For the text-containing cell, return its midpoint in (X, Y) coordinate format. 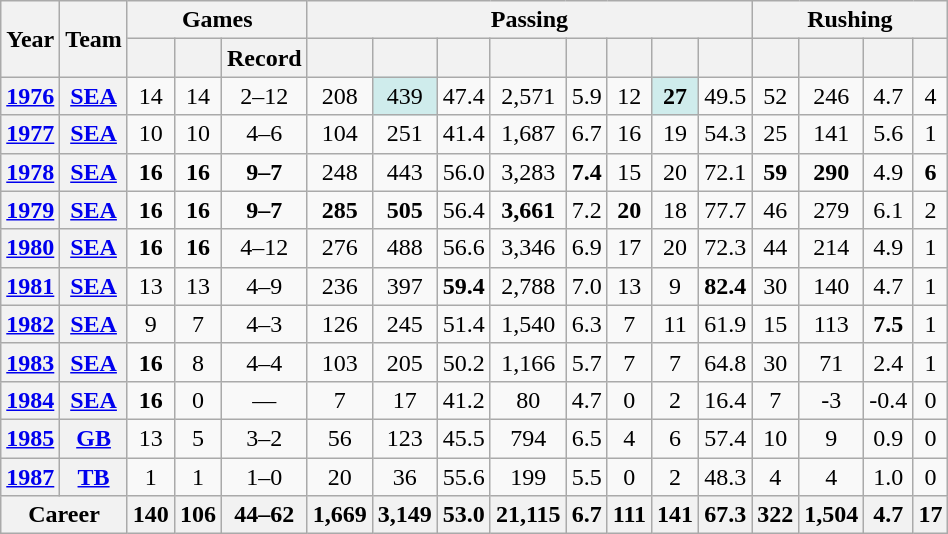
21,115 (528, 515)
— (264, 400)
322 (776, 515)
Passing (530, 20)
1981 (30, 286)
TB (94, 477)
113 (832, 324)
16.4 (726, 400)
Games (217, 20)
2,571 (528, 96)
104 (340, 134)
4–6 (264, 134)
1982 (30, 324)
1,669 (340, 515)
55.6 (464, 477)
-0.4 (888, 400)
80 (528, 400)
397 (404, 286)
Record (264, 58)
111 (629, 515)
248 (340, 172)
41.2 (464, 400)
67.3 (726, 515)
51.4 (464, 324)
Career (64, 515)
3,661 (528, 210)
290 (832, 172)
46 (776, 210)
1.0 (888, 477)
-3 (832, 400)
7.0 (586, 286)
19 (676, 134)
41.4 (464, 134)
6.5 (586, 438)
7.4 (586, 172)
61.9 (726, 324)
443 (404, 172)
25 (776, 134)
1980 (30, 248)
1,166 (528, 362)
8 (198, 362)
64.8 (726, 362)
18 (676, 210)
276 (340, 248)
36 (404, 477)
5.7 (586, 362)
44–62 (264, 515)
251 (404, 134)
279 (832, 210)
12 (629, 96)
Team (94, 39)
6.1 (888, 210)
77.7 (726, 210)
794 (528, 438)
45.5 (464, 438)
54.3 (726, 134)
52 (776, 96)
2–12 (264, 96)
0.9 (888, 438)
285 (340, 210)
56 (340, 438)
1978 (30, 172)
6.9 (586, 248)
5.5 (586, 477)
2,788 (528, 286)
7.2 (586, 210)
3,283 (528, 172)
205 (404, 362)
1987 (30, 477)
1979 (30, 210)
1–0 (264, 477)
GB (94, 438)
27 (676, 96)
Year (30, 39)
103 (340, 362)
72.3 (726, 248)
245 (404, 324)
1,540 (528, 324)
48.3 (726, 477)
56.6 (464, 248)
1976 (30, 96)
1985 (30, 438)
Rushing (850, 20)
126 (340, 324)
5.6 (888, 134)
208 (340, 96)
56.0 (464, 172)
236 (340, 286)
199 (528, 477)
1,504 (832, 515)
59 (776, 172)
53.0 (464, 515)
3,346 (528, 248)
4–12 (264, 248)
1,687 (528, 134)
3–2 (264, 438)
56.4 (464, 210)
57.4 (726, 438)
4–4 (264, 362)
106 (198, 515)
4–9 (264, 286)
1977 (30, 134)
71 (832, 362)
123 (404, 438)
5.9 (586, 96)
6.3 (586, 324)
11 (676, 324)
439 (404, 96)
5 (198, 438)
50.2 (464, 362)
2.4 (888, 362)
505 (404, 210)
72.1 (726, 172)
82.4 (726, 286)
246 (832, 96)
44 (776, 248)
7.5 (888, 324)
3,149 (404, 515)
1984 (30, 400)
488 (404, 248)
4–3 (264, 324)
59.4 (464, 286)
47.4 (464, 96)
214 (832, 248)
49.5 (726, 96)
1983 (30, 362)
